Locate the cell with the specified text and output its [X, Y] center coordinate. 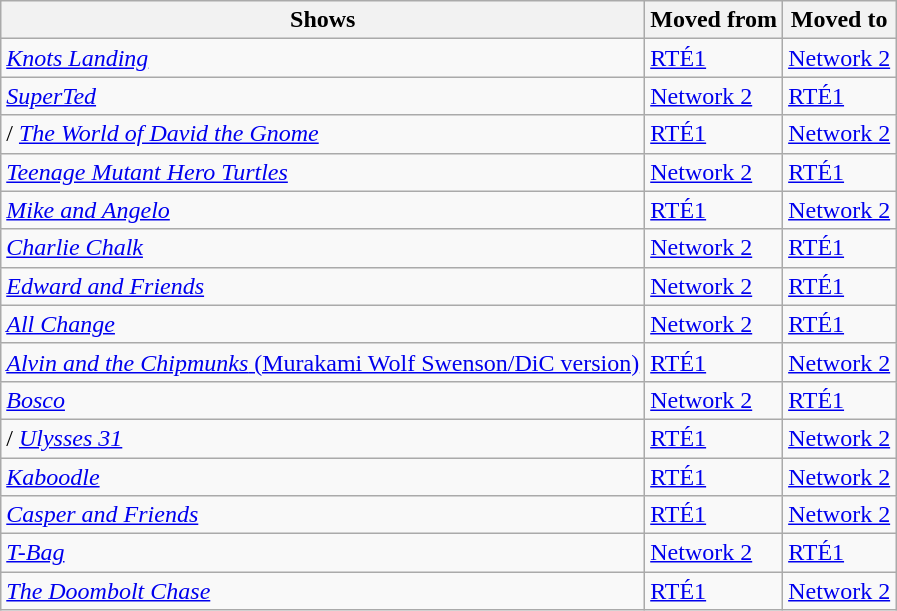
Charlie Chalk [323, 248]
Alvin and the Chipmunks (Murakami Wolf Swenson/DiC version) [323, 362]
The Doombolt Chase [323, 591]
T-Bag [323, 553]
All Change [323, 324]
Shows [323, 20]
Bosco [323, 400]
Moved from [714, 20]
SuperTed [323, 96]
Kaboodle [323, 477]
/ The World of David the Gnome [323, 134]
Knots Landing [323, 58]
Casper and Friends [323, 515]
Edward and Friends [323, 286]
Teenage Mutant Hero Turtles [323, 172]
Mike and Angelo [323, 210]
Moved to [840, 20]
/ Ulysses 31 [323, 438]
